Capture the cell that displays the provided text and extract its (X, Y) central coordinate. 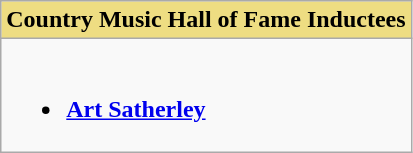
Art Satherley (206, 96)
Country Music Hall of Fame Inductees (206, 20)
